Provide the (x, y) coordinate of the cell's center where the given text is located.  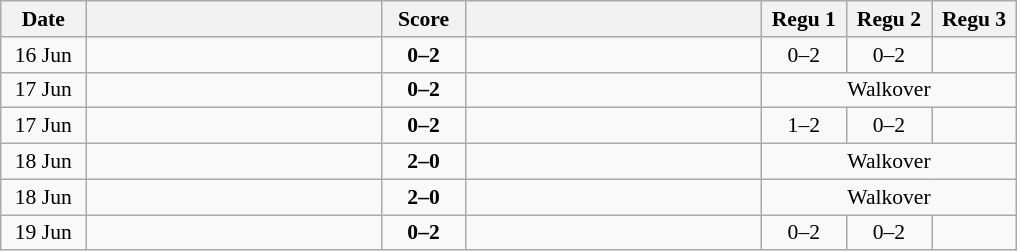
1–2 (804, 126)
Regu 3 (974, 19)
Regu 2 (888, 19)
Score (424, 19)
16 Jun (44, 55)
Date (44, 19)
Regu 1 (804, 19)
19 Jun (44, 233)
